For the text-containing cell, return its midpoint in (x, y) coordinate format. 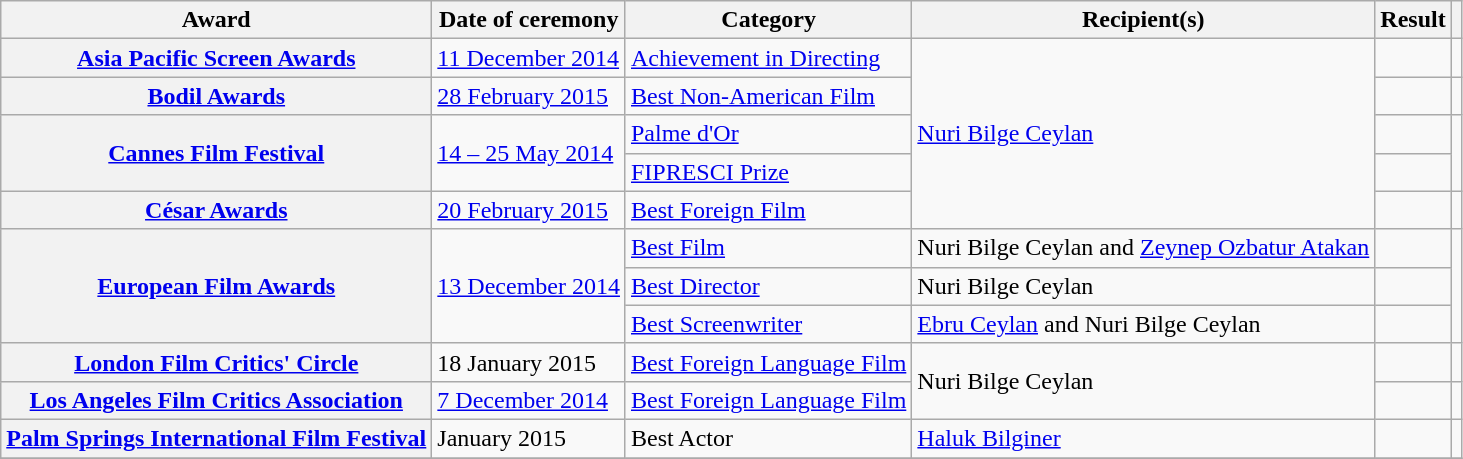
Ebru Ceylan and Nuri Bilge Ceylan (1144, 324)
Best Foreign Film (768, 210)
Cannes Film Festival (216, 153)
7 December 2014 (529, 400)
Palme d'Or (768, 134)
London Film Critics' Circle (216, 362)
Award (216, 20)
Haluk Bilginer (1144, 438)
Best Director (768, 286)
Achievement in Directing (768, 58)
Result (1413, 20)
14 – 25 May 2014 (529, 153)
28 February 2015 (529, 96)
Recipient(s) (1144, 20)
Best Screenwriter (768, 324)
Category (768, 20)
Date of ceremony (529, 20)
Best Film (768, 248)
Bodil Awards (216, 96)
Los Angeles Film Critics Association (216, 400)
Asia Pacific Screen Awards (216, 58)
Best Non-American Film (768, 96)
Nuri Bilge Ceylan and Zeynep Ozbatur Atakan (1144, 248)
11 December 2014 (529, 58)
FIPRESCI Prize (768, 172)
18 January 2015 (529, 362)
January 2015 (529, 438)
Palm Springs International Film Festival (216, 438)
13 December 2014 (529, 286)
20 February 2015 (529, 210)
European Film Awards (216, 286)
Best Actor (768, 438)
César Awards (216, 210)
